Determine the [X, Y] coordinate at the center of the cell enclosing the given text.  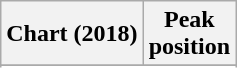
Chart (2018) [72, 34]
Peak position [189, 34]
